Detect which cell encompasses the target text, then output its (X, Y) center coordinate. 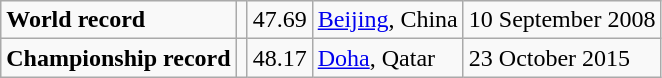
10 September 2008 (562, 20)
48.17 (280, 58)
World record (118, 20)
23 October 2015 (562, 58)
47.69 (280, 20)
Championship record (118, 58)
Doha, Qatar (388, 58)
Beijing, China (388, 20)
